For the text-containing cell, return its midpoint in (x, y) coordinate format. 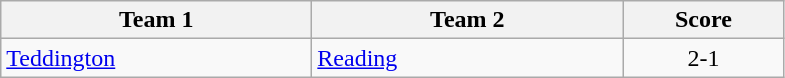
Teddington (156, 58)
Team 2 (468, 20)
2-1 (704, 58)
Team 1 (156, 20)
Score (704, 20)
Reading (468, 58)
